Locate the cell with the specified text and output its [X, Y] center coordinate. 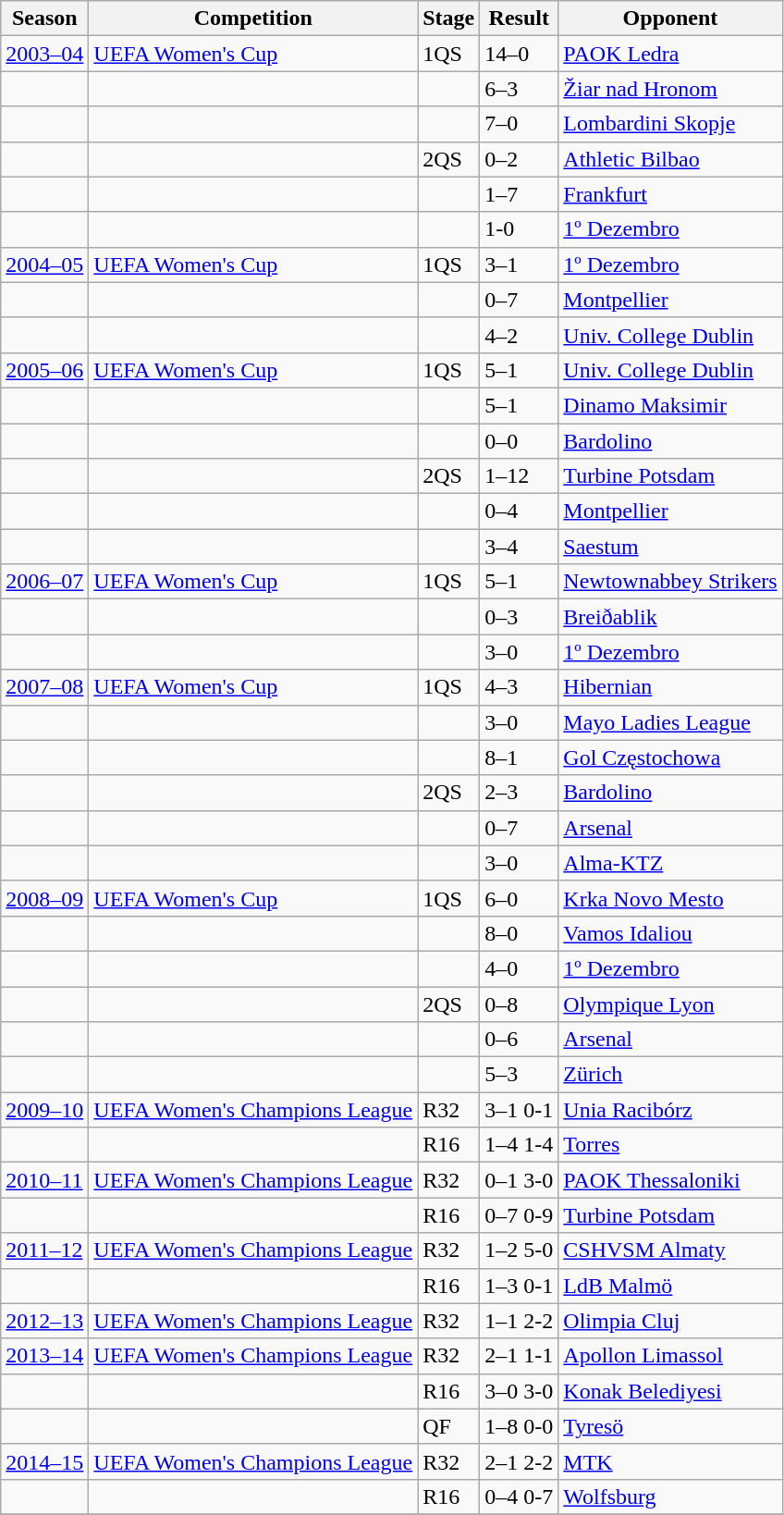
2–3 [520, 793]
4–3 [520, 687]
2006–07 [44, 582]
3–1 [520, 265]
4–0 [520, 968]
Hibernian [670, 687]
1-0 [520, 229]
Tyresö [670, 1426]
Result [520, 18]
0–4 [520, 511]
0–4 0-7 [520, 1497]
Konak Belediyesi [670, 1391]
Newtownabbey Strikers [670, 582]
Krka Novo Mesto [670, 898]
1–3 0-1 [520, 1286]
5–3 [520, 1075]
Athletic Bilbao [670, 159]
6–0 [520, 898]
8–1 [520, 757]
2009–10 [44, 1110]
0–8 [520, 1004]
2014–15 [44, 1461]
Alma-KTZ [670, 863]
Wolfsburg [670, 1497]
PAOK Ledra [670, 54]
Lombardini Skopje [670, 124]
CSHVSM Almaty [670, 1250]
2013–14 [44, 1356]
2005–06 [44, 370]
0–2 [520, 159]
2003–04 [44, 54]
Olympique Lyon [670, 1004]
1–8 0-0 [520, 1426]
7–0 [520, 124]
0–7 0-9 [520, 1215]
2007–08 [44, 687]
1–2 5-0 [520, 1250]
Torres [670, 1145]
Season [44, 18]
3–1 0-1 [520, 1110]
MTK [670, 1461]
2004–05 [44, 265]
Olimpia Cluj [670, 1321]
0–0 [520, 441]
Competition [253, 18]
0–6 [520, 1040]
Mayo Ladies League [670, 722]
3–4 [520, 547]
Breiðablik [670, 617]
6–3 [520, 89]
Vamos Idaliou [670, 933]
Apollon Limassol [670, 1356]
14–0 [520, 54]
QF [449, 1426]
2010–11 [44, 1180]
Stage [449, 18]
Žiar nad Hronom [670, 89]
Opponent [670, 18]
Unia Racibórz [670, 1110]
2012–13 [44, 1321]
8–0 [520, 933]
Frankfurt [670, 194]
LdB Malmö [670, 1286]
0–1 3-0 [520, 1180]
1–1 2-2 [520, 1321]
1–4 1-4 [520, 1145]
2008–09 [44, 898]
3–0 3-0 [520, 1391]
Saestum [670, 547]
2–1 2-2 [520, 1461]
Zürich [670, 1075]
Dinamo Maksimir [670, 405]
2011–12 [44, 1250]
Gol Częstochowa [670, 757]
PAOK Thessaloniki [670, 1180]
0–3 [520, 617]
1–12 [520, 476]
4–2 [520, 335]
1–7 [520, 194]
2–1 1-1 [520, 1356]
